Capture the cell that displays the provided text and extract its [X, Y] central coordinate. 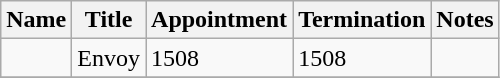
Title [109, 20]
Termination [362, 20]
Appointment [220, 20]
Notes [465, 20]
Name [36, 20]
Envoy [109, 58]
